Detect which cell encompasses the target text, then output its [X, Y] center coordinate. 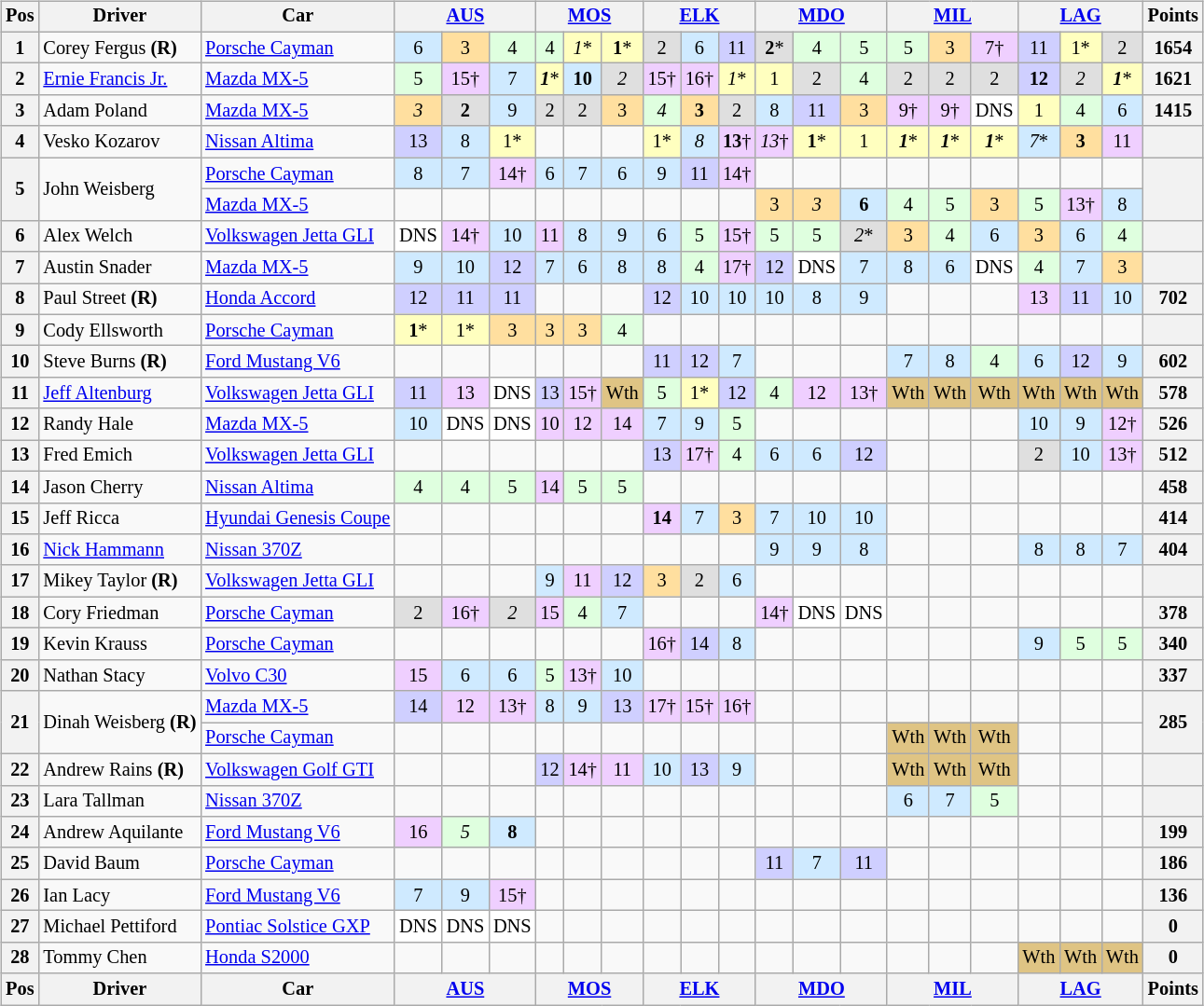
414 [1173, 518]
458 [1173, 487]
Cody Ellsworth [119, 330]
199 [1173, 833]
24 [20, 833]
David Baum [119, 863]
602 [1173, 362]
512 [1173, 456]
378 [1173, 613]
Mikey Taylor (R) [119, 581]
Andrew Aquilante [119, 833]
Nathan Stacy [119, 675]
Jeff Ricca [119, 518]
404 [1173, 550]
1621 [1173, 79]
Michael Pettiford [119, 927]
28 [20, 958]
Corey Fergus (R) [119, 48]
Jeff Altenburg [119, 393]
337 [1173, 675]
Vesko Kozarov [119, 142]
Tommy Chen [119, 958]
27 [20, 927]
John Weisberg [119, 188]
Volkswagen Golf GTI [298, 769]
19 [20, 644]
186 [1173, 863]
21 [20, 722]
Dinah Weisberg (R) [119, 722]
Randy Hale [119, 424]
23 [20, 801]
Ernie Francis Jr. [119, 79]
Lara Tallman [119, 801]
702 [1173, 299]
Kevin Krauss [119, 644]
7* [1039, 142]
Alex Welch [119, 236]
12† [1123, 424]
17 [20, 581]
Jason Cherry [119, 487]
Pontiac Solstice GXP [298, 927]
136 [1173, 895]
1415 [1173, 111]
Honda S2000 [298, 958]
18 [20, 613]
526 [1173, 424]
Fred Emich [119, 456]
7† [994, 48]
578 [1173, 393]
Andrew Rains (R) [119, 769]
22 [20, 769]
Austin Snader [119, 268]
Cory Friedman [119, 613]
20 [20, 675]
Ian Lacy [119, 895]
Volvo C30 [298, 675]
285 [1173, 722]
Hyundai Genesis Coupe [298, 518]
Nick Hammann [119, 550]
Steve Burns (R) [119, 362]
Paul Street (R) [119, 299]
1654 [1173, 48]
Honda Accord [298, 299]
25 [20, 863]
26 [20, 895]
340 [1173, 644]
Adam Poland [119, 111]
